Extract the (X, Y) coordinate from the center of the cell holding the provided text.  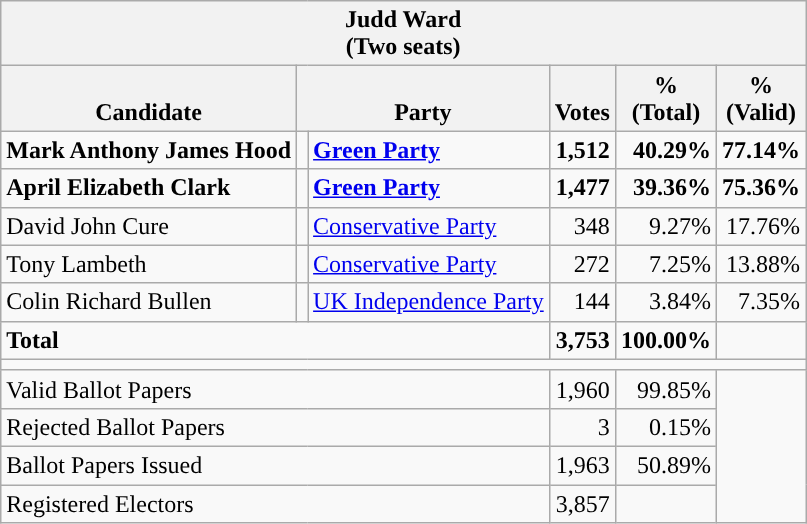
%(Total) (666, 98)
Registered Electors (275, 503)
Mark Anthony James Hood (149, 150)
1,963 (582, 465)
Colin Richard Bullen (149, 302)
100.00% (666, 340)
Candidate (149, 98)
Votes (582, 98)
77.14% (760, 150)
50.89% (666, 465)
Valid Ballot Papers (275, 389)
1,960 (582, 389)
1,512 (582, 150)
7.25% (666, 264)
99.85% (666, 389)
348 (582, 226)
144 (582, 302)
Total (275, 340)
40.29% (666, 150)
3,857 (582, 503)
0.15% (666, 427)
9.27% (666, 226)
UK Independence Party (429, 302)
17.76% (760, 226)
April Elizabeth Clark (149, 188)
13.88% (760, 264)
75.36% (760, 188)
39.36% (666, 188)
David John Cure (149, 226)
Party (424, 98)
Ballot Papers Issued (275, 465)
Judd Ward(Two seats) (404, 34)
3 (582, 427)
%(Valid) (760, 98)
1,477 (582, 188)
7.35% (760, 302)
3,753 (582, 340)
3.84% (666, 302)
Tony Lambeth (149, 264)
272 (582, 264)
Rejected Ballot Papers (275, 427)
